From the cell containing the given text, extract its center point as [x, y] coordinate. 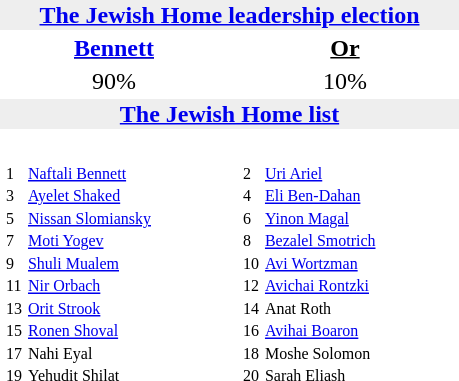
9 [14, 264]
Orit Strook [132, 308]
Moti Yogev [132, 241]
18 [250, 354]
Avi Wortzman [358, 264]
12 [250, 286]
16 [250, 331]
Moshe Solomon [358, 354]
Avichai Rontzki [358, 286]
Nahi Eyal [132, 354]
1 [14, 174]
Yinon Magal [358, 218]
Anat Roth [358, 308]
Uri Ariel [358, 174]
14 [250, 308]
10 [250, 264]
Bennett [114, 48]
Or [345, 48]
Avihai Boaron [358, 331]
Shuli Mualem [132, 264]
Nir Orbach [132, 286]
13 [14, 308]
4 [250, 196]
5 [14, 218]
10% [345, 81]
Ronen Shoval [132, 331]
Bezalel Smotrich [358, 241]
Naftali Bennett [132, 174]
Nissan Slomiansky [132, 218]
7 [14, 241]
11 [14, 286]
8 [250, 241]
17 [14, 354]
The Jewish Home list [230, 114]
Eli Ben-Dahan [358, 196]
2 [250, 174]
3 [14, 196]
15 [14, 331]
Ayelet Shaked [132, 196]
The Jewish Home leadership election [230, 15]
6 [250, 218]
90% [114, 81]
